Find where the given text appears and provide that cell's center as [x, y] coordinate. 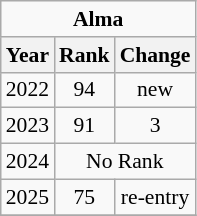
Alma [98, 19]
new [156, 90]
2022 [28, 90]
2023 [28, 126]
No Rank [124, 162]
94 [84, 90]
Change [156, 55]
3 [156, 126]
75 [84, 197]
2025 [28, 197]
re-entry [156, 197]
Rank [84, 55]
Year [28, 55]
91 [84, 126]
2024 [28, 162]
